Provide the (x, y) coordinate of the cell's center where the given text is located.  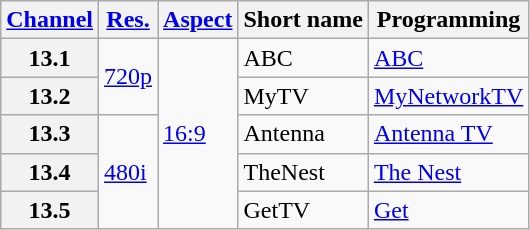
13.3 (50, 134)
The Nest (448, 172)
16:9 (198, 134)
Aspect (198, 20)
TheNest (303, 172)
13.2 (50, 96)
MyTV (303, 96)
720p (128, 77)
13.1 (50, 58)
13.4 (50, 172)
13.5 (50, 210)
Res. (128, 20)
Channel (50, 20)
Antenna (303, 134)
Get (448, 210)
Short name (303, 20)
MyNetworkTV (448, 96)
Antenna TV (448, 134)
GetTV (303, 210)
Programming (448, 20)
480i (128, 172)
